Provide the (X, Y) coordinate of the cell's center where the given text is located.  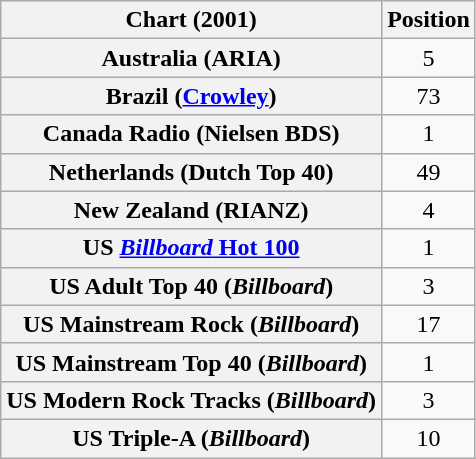
US Mainstream Top 40 (Billboard) (192, 362)
US Adult Top 40 (Billboard) (192, 286)
4 (429, 210)
73 (429, 96)
Canada Radio (Nielsen BDS) (192, 134)
Netherlands (Dutch Top 40) (192, 172)
49 (429, 172)
Brazil (Crowley) (192, 96)
US Modern Rock Tracks (Billboard) (192, 400)
5 (429, 58)
US Triple-A (Billboard) (192, 438)
17 (429, 324)
10 (429, 438)
New Zealand (RIANZ) (192, 210)
Chart (2001) (192, 20)
US Mainstream Rock (Billboard) (192, 324)
US Billboard Hot 100 (192, 248)
Australia (ARIA) (192, 58)
Position (429, 20)
